Determine the [X, Y] coordinate at the center of the cell enclosing the given text.  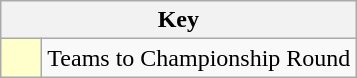
Key [178, 20]
Teams to Championship Round [199, 58]
